For the text-containing cell, return its midpoint in (X, Y) coordinate format. 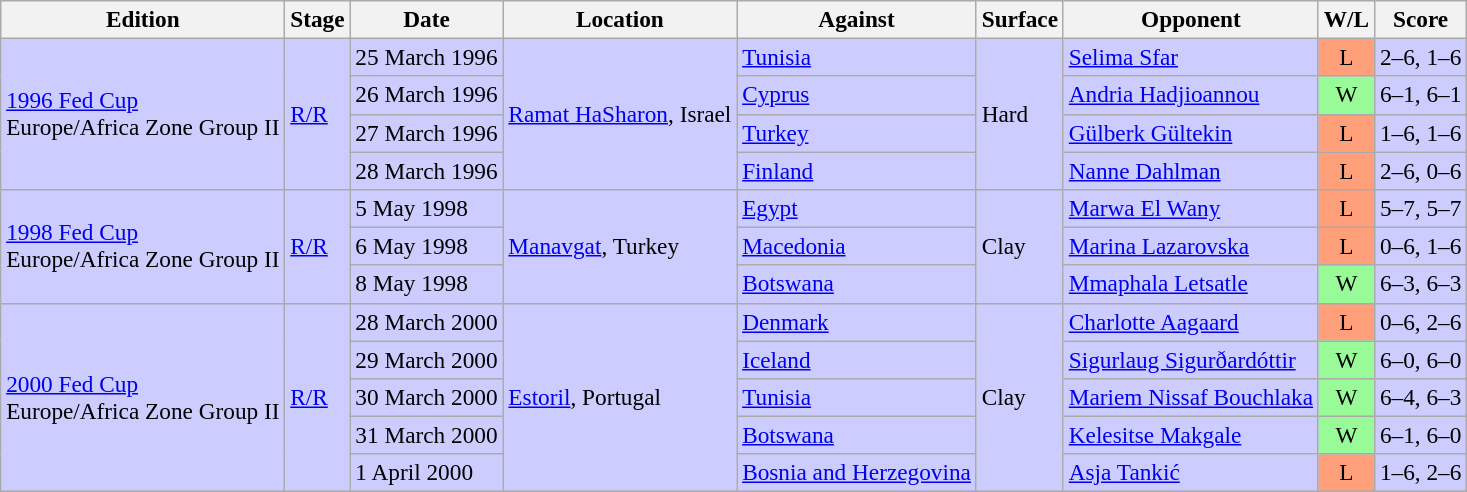
6–3, 6–3 (1421, 284)
Against (857, 19)
27 March 1996 (426, 133)
5 May 1998 (426, 208)
Turkey (857, 133)
28 March 1996 (426, 170)
Nanne Dahlman (1190, 170)
1–6, 2–6 (1421, 473)
Surface (1020, 19)
Denmark (857, 322)
1996 Fed Cup Europe/Africa Zone Group II (143, 114)
Edition (143, 19)
Mmaphala Letsatle (1190, 284)
Marina Lazarovska (1190, 246)
1–6, 1–6 (1421, 133)
Gülberk Gültekin (1190, 133)
2–6, 1–6 (1421, 57)
Selima Sfar (1190, 57)
0–6, 2–6 (1421, 322)
Manavgat, Turkey (620, 246)
Kelesitse Makgale (1190, 435)
Stage (318, 19)
2000 Fed Cup Europe/Africa Zone Group II (143, 398)
Cyprus (857, 95)
Finland (857, 170)
6–1, 6–0 (1421, 435)
6–1, 6–1 (1421, 95)
6 May 1998 (426, 246)
0–6, 1–6 (1421, 246)
Mariem Nissaf Bouchlaka (1190, 397)
Opponent (1190, 19)
1 April 2000 (426, 473)
Score (1421, 19)
Bosnia and Herzegovina (857, 473)
26 March 1996 (426, 95)
Ramat HaSharon, Israel (620, 114)
Marwa El Wany (1190, 208)
Date (426, 19)
Asja Tankić (1190, 473)
Andria Hadjioannou (1190, 95)
Charlotte Aagaard (1190, 322)
2–6, 0–6 (1421, 170)
Estoril, Portugal (620, 398)
Macedonia (857, 246)
Hard (1020, 114)
8 May 1998 (426, 284)
Iceland (857, 359)
W/L (1346, 19)
28 March 2000 (426, 322)
6–4, 6–3 (1421, 397)
30 March 2000 (426, 397)
Egypt (857, 208)
29 March 2000 (426, 359)
6–0, 6–0 (1421, 359)
Location (620, 19)
25 March 1996 (426, 57)
Sigurlaug Sigurðardóttir (1190, 359)
31 March 2000 (426, 435)
1998 Fed Cup Europe/Africa Zone Group II (143, 246)
5–7, 5–7 (1421, 208)
